Locate the cell with the specified text and output its [x, y] center coordinate. 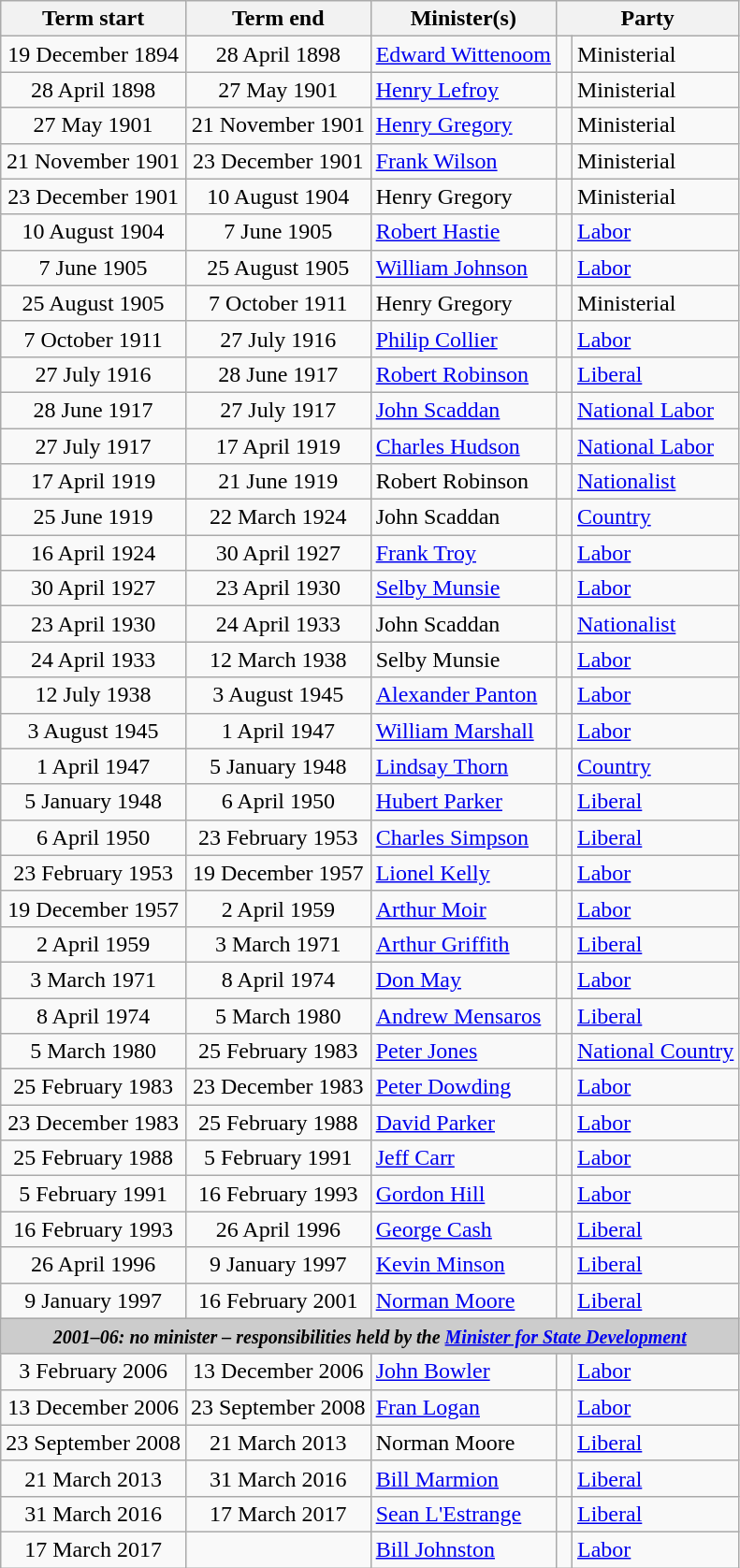
William Marshall [463, 731]
25 June 1919 [94, 517]
Frank Wilson [463, 161]
George Cash [463, 1229]
Party [647, 19]
Gordon Hill [463, 1194]
Robert Hastie [463, 232]
Bill Johnston [463, 1549]
Kevin Minson [463, 1265]
Sean L'Estrange [463, 1514]
David Parker [463, 1123]
National Country [655, 1052]
16 April 1924 [94, 553]
19 December 1894 [94, 54]
William Johnson [463, 268]
Hubert Parker [463, 802]
2001–06: no minister – responsibilities held by the Minister for State Development [370, 1336]
John Bowler [463, 1372]
Jeff Carr [463, 1158]
12 July 1938 [94, 695]
12 March 1938 [278, 660]
Peter Jones [463, 1052]
Arthur Moir [463, 908]
Term end [278, 19]
Charles Hudson [463, 446]
Henry Lefroy [463, 90]
Philip Collier [463, 339]
Lindsay Thorn [463, 766]
Minister(s) [463, 19]
Term start [94, 19]
Alexander Panton [463, 695]
Andrew Mensaros [463, 1015]
Frank Troy [463, 553]
16 February 2001 [278, 1300]
Arthur Griffith [463, 944]
Bill Marmion [463, 1478]
Fran Logan [463, 1407]
3 February 2006 [94, 1372]
Peter Dowding [463, 1087]
Don May [463, 980]
Edward Wittenoom [463, 54]
Charles Simpson [463, 837]
22 March 1924 [278, 517]
Lionel Kelly [463, 873]
21 June 1919 [278, 482]
